Return [X, Y] of the center of cell containing provided text 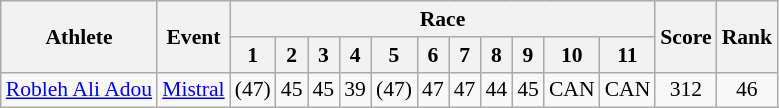
5 [394, 55]
8 [496, 55]
3 [324, 55]
10 [572, 55]
7 [465, 55]
2 [292, 55]
Mistral [193, 90]
1 [253, 55]
Event [193, 36]
Rank [748, 36]
44 [496, 90]
6 [433, 55]
Robleh Ali Adou [79, 90]
Score [686, 36]
4 [355, 55]
11 [628, 55]
9 [528, 55]
39 [355, 90]
Race [443, 19]
312 [686, 90]
46 [748, 90]
Athlete [79, 36]
